Search for the cell housing the specified text and yield its (X, Y) center coordinate. 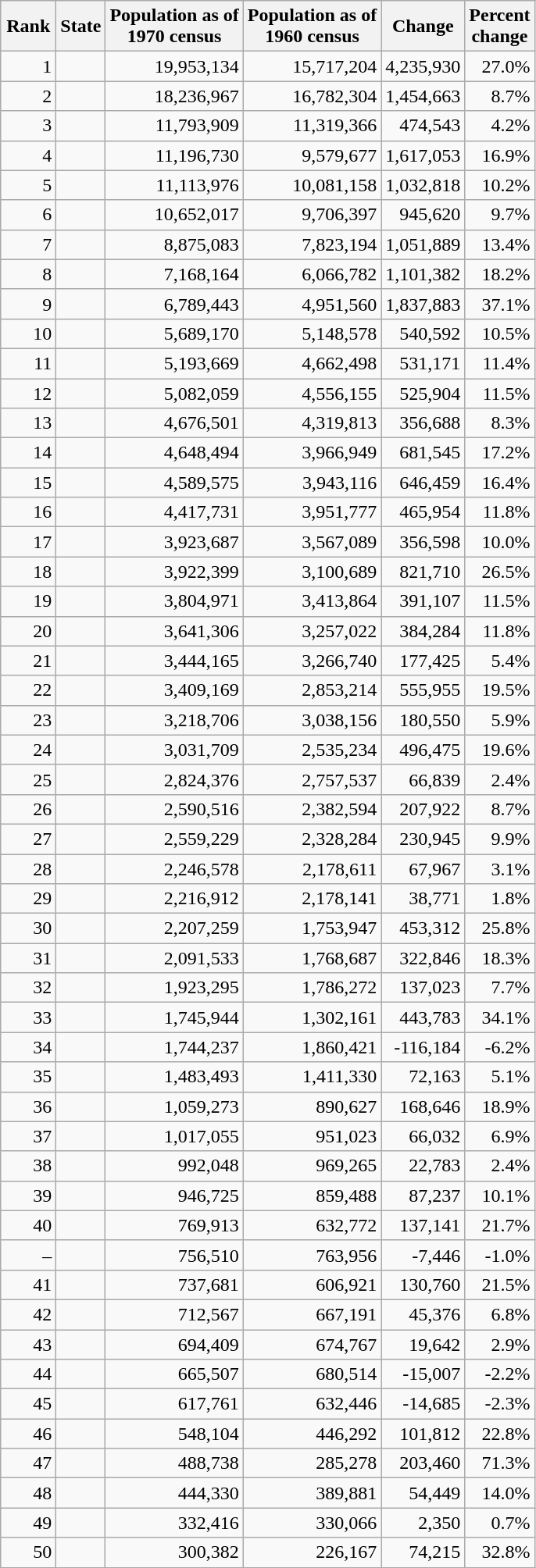
2,207,259 (174, 928)
3,100,689 (312, 572)
230,945 (423, 839)
16 (28, 512)
47 (28, 1463)
3,409,169 (174, 690)
1,302,161 (312, 1017)
7,168,164 (174, 274)
23 (28, 720)
712,567 (174, 1314)
3,923,687 (174, 542)
32 (28, 988)
3.1% (500, 869)
-1.0% (500, 1255)
2,590,516 (174, 809)
7.7% (500, 988)
3,031,709 (174, 750)
4,319,813 (312, 423)
43 (28, 1344)
4,676,501 (174, 423)
3,966,949 (312, 453)
2,328,284 (312, 839)
3,218,706 (174, 720)
16.9% (500, 155)
3,641,306 (174, 631)
4,648,494 (174, 453)
31 (28, 958)
-7,446 (423, 1255)
1,017,055 (174, 1136)
50 (28, 1552)
2 (28, 96)
11,196,730 (174, 155)
453,312 (423, 928)
10,652,017 (174, 215)
389,881 (312, 1493)
10 (28, 333)
9,579,677 (312, 155)
2,535,234 (312, 750)
1,617,053 (423, 155)
2,350 (423, 1523)
39 (28, 1196)
26 (28, 809)
37 (28, 1136)
-2.3% (500, 1404)
1 (28, 66)
11.4% (500, 363)
606,921 (312, 1285)
-6.2% (500, 1047)
694,409 (174, 1344)
8 (28, 274)
72,163 (423, 1077)
– (28, 1255)
2,246,578 (174, 869)
821,710 (423, 572)
25.8% (500, 928)
18 (28, 572)
137,023 (423, 988)
49 (28, 1523)
29 (28, 899)
11,319,366 (312, 126)
38,771 (423, 899)
4,235,930 (423, 66)
5,082,059 (174, 393)
540,592 (423, 333)
1.8% (500, 899)
20 (28, 631)
969,265 (312, 1166)
9,706,397 (312, 215)
2,178,141 (312, 899)
1,745,944 (174, 1017)
9.7% (500, 215)
1,753,947 (312, 928)
1,059,273 (174, 1107)
4,662,498 (312, 363)
11,113,976 (174, 185)
992,048 (174, 1166)
19.6% (500, 750)
632,772 (312, 1225)
14.0% (500, 1493)
2,559,229 (174, 839)
525,904 (423, 393)
9.9% (500, 839)
6,066,782 (312, 274)
25 (28, 779)
33 (28, 1017)
14 (28, 453)
1,032,818 (423, 185)
9 (28, 304)
Rank (28, 27)
5,148,578 (312, 333)
10.1% (500, 1196)
646,459 (423, 483)
18,236,967 (174, 96)
665,507 (174, 1374)
37.1% (500, 304)
36 (28, 1107)
19,642 (423, 1344)
24 (28, 750)
18.2% (500, 274)
674,767 (312, 1344)
45,376 (423, 1314)
769,913 (174, 1225)
1,051,889 (423, 244)
40 (28, 1225)
465,954 (423, 512)
203,460 (423, 1463)
54,449 (423, 1493)
285,278 (312, 1463)
496,475 (423, 750)
Population as of1960 census (312, 27)
22 (28, 690)
2,757,537 (312, 779)
10.2% (500, 185)
13.4% (500, 244)
66,032 (423, 1136)
168,646 (423, 1107)
66,839 (423, 779)
34.1% (500, 1017)
Population as of1970 census (174, 27)
30 (28, 928)
384,284 (423, 631)
207,922 (423, 809)
44 (28, 1374)
946,725 (174, 1196)
3,257,022 (312, 631)
2,382,594 (312, 809)
226,167 (312, 1552)
555,955 (423, 690)
667,191 (312, 1314)
45 (28, 1404)
3,951,777 (312, 512)
6,789,443 (174, 304)
17.2% (500, 453)
7,823,194 (312, 244)
2,216,912 (174, 899)
11,793,909 (174, 126)
41 (28, 1285)
2.9% (500, 1344)
4,556,155 (312, 393)
763,956 (312, 1255)
15 (28, 483)
3,444,165 (174, 661)
632,446 (312, 1404)
4,589,575 (174, 483)
130,760 (423, 1285)
945,620 (423, 215)
3,413,864 (312, 601)
17 (28, 542)
101,812 (423, 1434)
3,038,156 (312, 720)
12 (28, 393)
87,237 (423, 1196)
15,717,204 (312, 66)
2,824,376 (174, 779)
10,081,158 (312, 185)
10.0% (500, 542)
1,744,237 (174, 1047)
19,953,134 (174, 66)
-116,184 (423, 1047)
488,738 (174, 1463)
444,330 (174, 1493)
3,922,399 (174, 572)
548,104 (174, 1434)
46 (28, 1434)
446,292 (312, 1434)
356,598 (423, 542)
19.5% (500, 690)
State (81, 27)
3,266,740 (312, 661)
2,091,533 (174, 958)
756,510 (174, 1255)
890,627 (312, 1107)
737,681 (174, 1285)
1,483,493 (174, 1077)
Change (423, 27)
5.9% (500, 720)
22.8% (500, 1434)
180,550 (423, 720)
-2.2% (500, 1374)
21.5% (500, 1285)
4,951,560 (312, 304)
443,783 (423, 1017)
6.9% (500, 1136)
177,425 (423, 661)
22,783 (423, 1166)
11 (28, 363)
71.3% (500, 1463)
34 (28, 1047)
42 (28, 1314)
32.8% (500, 1552)
8,875,083 (174, 244)
-14,685 (423, 1404)
74,215 (423, 1552)
951,023 (312, 1136)
6.8% (500, 1314)
18.9% (500, 1107)
681,545 (423, 453)
38 (28, 1166)
332,416 (174, 1523)
680,514 (312, 1374)
6 (28, 215)
1,837,883 (423, 304)
2,853,214 (312, 690)
2,178,611 (312, 869)
617,761 (174, 1404)
16,782,304 (312, 96)
1,860,421 (312, 1047)
21.7% (500, 1225)
1,101,382 (423, 274)
67,967 (423, 869)
322,846 (423, 958)
5.4% (500, 661)
5 (28, 185)
4 (28, 155)
3,567,089 (312, 542)
5,193,669 (174, 363)
26.5% (500, 572)
0.7% (500, 1523)
5.1% (500, 1077)
3,804,971 (174, 601)
1,454,663 (423, 96)
1,768,687 (312, 958)
27 (28, 839)
531,171 (423, 363)
1,923,295 (174, 988)
27.0% (500, 66)
137,141 (423, 1225)
19 (28, 601)
7 (28, 244)
48 (28, 1493)
28 (28, 869)
3,943,116 (312, 483)
356,688 (423, 423)
-15,007 (423, 1374)
391,107 (423, 601)
18.3% (500, 958)
3 (28, 126)
10.5% (500, 333)
5,689,170 (174, 333)
1,786,272 (312, 988)
8.3% (500, 423)
859,488 (312, 1196)
4.2% (500, 126)
Percentchange (500, 27)
4,417,731 (174, 512)
13 (28, 423)
330,066 (312, 1523)
35 (28, 1077)
1,411,330 (312, 1077)
16.4% (500, 483)
300,382 (174, 1552)
21 (28, 661)
474,543 (423, 126)
